Locate the cell with the specified text and output its (x, y) center coordinate. 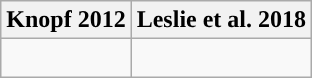
Knopf 2012 (66, 20)
Leslie et al. 2018 (221, 20)
